Locate the cell with the specified text and output its (x, y) center coordinate. 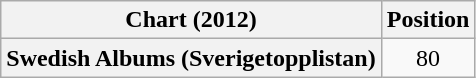
80 (428, 58)
Position (428, 20)
Swedish Albums (Sverigetopplistan) (191, 58)
Chart (2012) (191, 20)
